Return the (x, y) coordinate for the center point of the cell that contains the specified text.  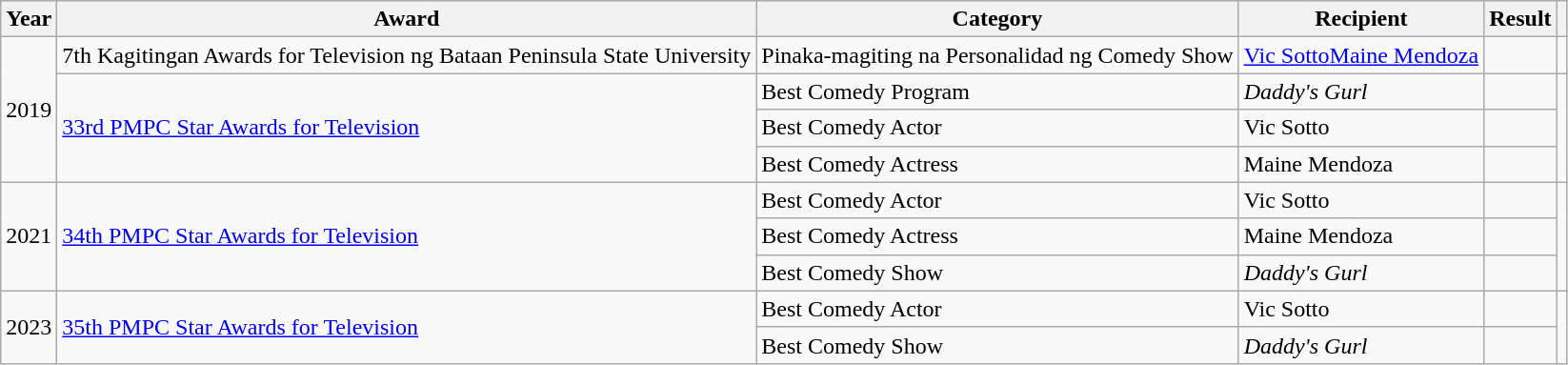
Award (407, 19)
Pinaka-magiting na Personalidad ng Comedy Show (997, 55)
2021 (29, 236)
Best Comedy Program (997, 91)
34th PMPC Star Awards for Television (407, 236)
7th Kagitingan Awards for Television ng Bataan Peninsula State University (407, 55)
Vic SottoMaine Mendoza (1361, 55)
Recipient (1361, 19)
2023 (29, 327)
Category (997, 19)
Result (1520, 19)
Year (29, 19)
35th PMPC Star Awards for Television (407, 327)
33rd PMPC Star Awards for Television (407, 128)
2019 (29, 110)
